Capture the cell that displays the provided text and extract its [X, Y] central coordinate. 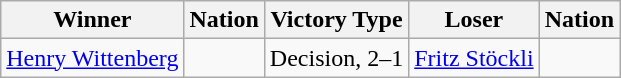
Henry Wittenberg [92, 58]
Loser [474, 20]
Decision, 2–1 [336, 58]
Fritz Stöckli [474, 58]
Victory Type [336, 20]
Winner [92, 20]
